Determine the (X, Y) coordinate at the center of the cell enclosing the given text.  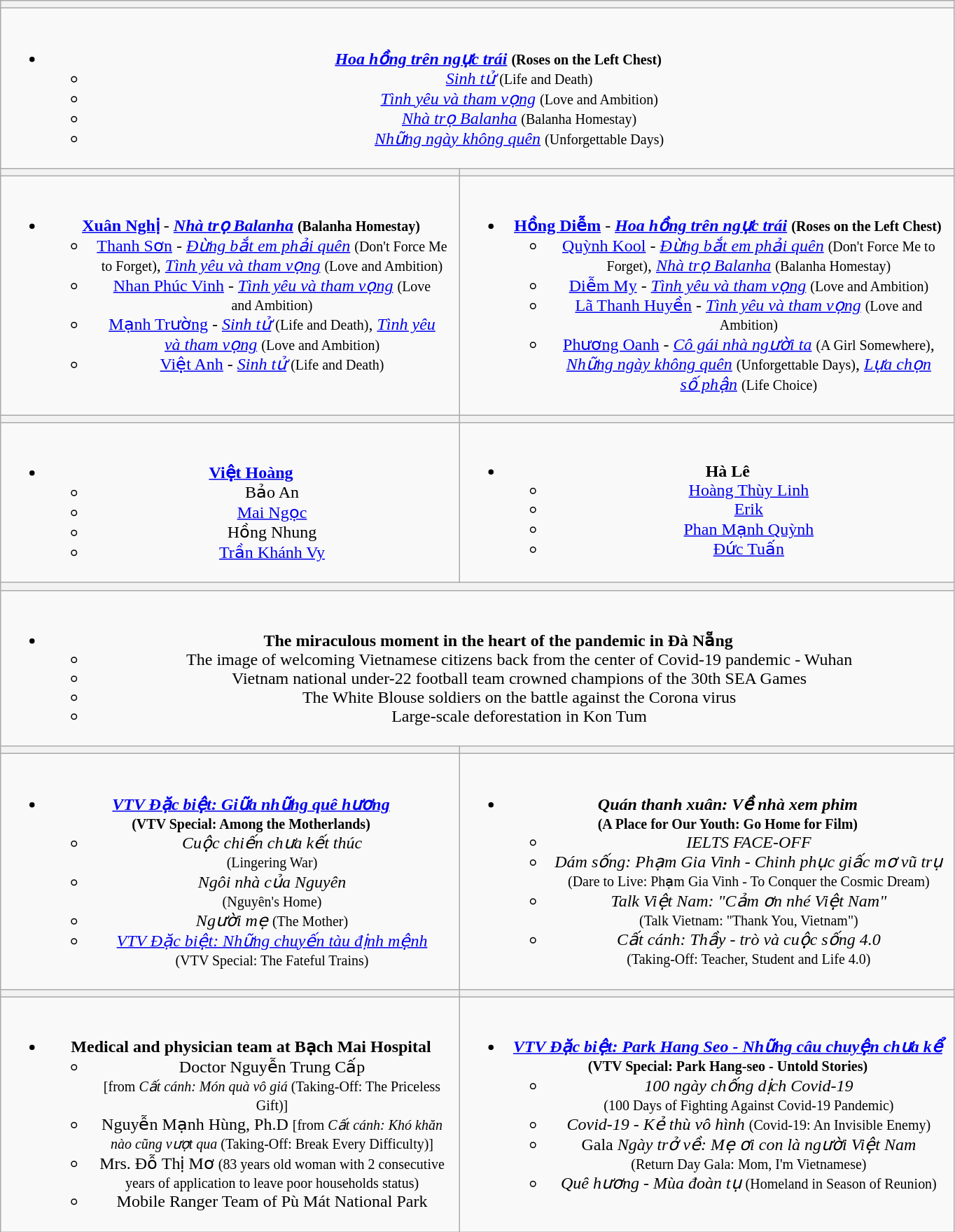
Việt HoàngBảo AnMai NgọcHồng NhungTrần Khánh Vy (230, 503)
Hà LêHoàng Thùy LinhErikPhan Mạnh QuỳnhĐức Tuấn (706, 503)
